Provide the [x, y] coordinate of the cell's center where the given text is located.  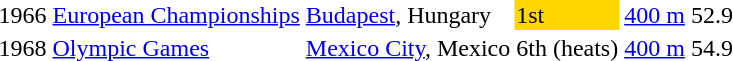
European Championships [176, 15]
1st [568, 15]
Budapest, Hungary [408, 15]
400 m [655, 15]
